Search for the cell housing the specified text and yield its (X, Y) center coordinate. 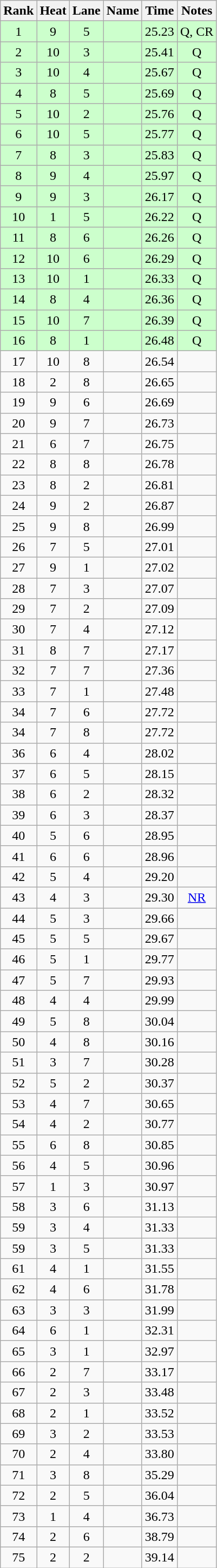
36 (18, 753)
64 (18, 1331)
25.69 (159, 93)
21 (18, 444)
67 (18, 1392)
51 (18, 1062)
44 (18, 918)
27.36 (159, 671)
30.65 (159, 1104)
12 (18, 258)
Name (122, 11)
NR (196, 897)
14 (18, 300)
27.12 (159, 630)
16 (18, 341)
74 (18, 1537)
46 (18, 960)
Notes (196, 11)
27.01 (159, 547)
27 (18, 567)
Q, CR (196, 31)
49 (18, 1021)
48 (18, 1001)
53 (18, 1104)
33.52 (159, 1413)
24 (18, 506)
30.96 (159, 1165)
31.13 (159, 1207)
26.29 (159, 258)
30.97 (159, 1186)
29.99 (159, 1001)
26.99 (159, 526)
28.32 (159, 794)
39.14 (159, 1557)
28 (18, 588)
38 (18, 794)
30.16 (159, 1042)
43 (18, 897)
29.77 (159, 960)
31 (18, 650)
41 (18, 856)
26.69 (159, 403)
Time (159, 11)
26.33 (159, 279)
26.17 (159, 196)
58 (18, 1207)
75 (18, 1557)
32.31 (159, 1331)
27.07 (159, 588)
28.15 (159, 774)
32.97 (159, 1351)
31.55 (159, 1269)
13 (18, 279)
26.48 (159, 341)
29.67 (159, 939)
70 (18, 1454)
26.87 (159, 506)
47 (18, 980)
72 (18, 1495)
31.78 (159, 1290)
26.39 (159, 320)
Lane (87, 11)
40 (18, 835)
33.48 (159, 1392)
25 (18, 526)
30.85 (159, 1145)
29.20 (159, 877)
66 (18, 1372)
30.28 (159, 1062)
27.17 (159, 650)
33 (18, 691)
69 (18, 1434)
26.73 (159, 423)
20 (18, 423)
36.04 (159, 1495)
35.29 (159, 1475)
33.17 (159, 1372)
68 (18, 1413)
62 (18, 1290)
26.54 (159, 361)
26.26 (159, 237)
25.41 (159, 52)
33.53 (159, 1434)
65 (18, 1351)
15 (18, 320)
56 (18, 1165)
45 (18, 939)
28.96 (159, 856)
29.93 (159, 980)
73 (18, 1516)
28.95 (159, 835)
26.78 (159, 464)
25.23 (159, 31)
30 (18, 630)
29 (18, 609)
37 (18, 774)
52 (18, 1083)
29.30 (159, 897)
36.73 (159, 1516)
42 (18, 877)
50 (18, 1042)
33.80 (159, 1454)
71 (18, 1475)
25.83 (159, 155)
Rank (18, 11)
30.04 (159, 1021)
26.75 (159, 444)
18 (18, 382)
61 (18, 1269)
26.36 (159, 300)
27.09 (159, 609)
39 (18, 815)
30.37 (159, 1083)
25.97 (159, 176)
30.77 (159, 1124)
26.81 (159, 485)
26 (18, 547)
25.76 (159, 114)
23 (18, 485)
31.99 (159, 1310)
32 (18, 671)
11 (18, 237)
25.67 (159, 73)
29.66 (159, 918)
27.02 (159, 567)
54 (18, 1124)
17 (18, 361)
25.77 (159, 134)
57 (18, 1186)
28.37 (159, 815)
28.02 (159, 753)
38.79 (159, 1537)
Heat (53, 11)
19 (18, 403)
55 (18, 1145)
26.65 (159, 382)
63 (18, 1310)
22 (18, 464)
26.22 (159, 217)
27.48 (159, 691)
